Output the (x, y) coordinate of the center of the cell containing the given text.  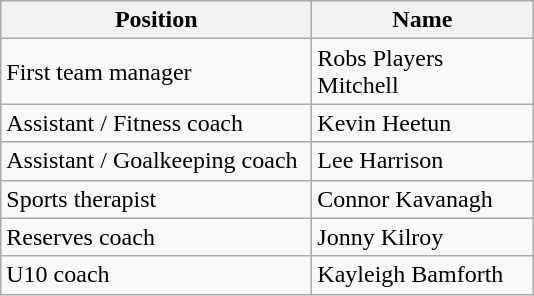
Lee Harrison (422, 161)
Connor Kavanagh (422, 199)
Sports therapist (156, 199)
First team manager (156, 72)
U10 coach (156, 275)
Kayleigh Bamforth (422, 275)
Robs Players Mitchell (422, 72)
Position (156, 20)
Jonny Kilroy (422, 237)
Assistant / Fitness coach (156, 123)
Reserves coach (156, 237)
Name (422, 20)
Assistant / Goalkeeping coach (156, 161)
Kevin Heetun (422, 123)
